From the cell containing the given text, extract its center point as [X, Y] coordinate. 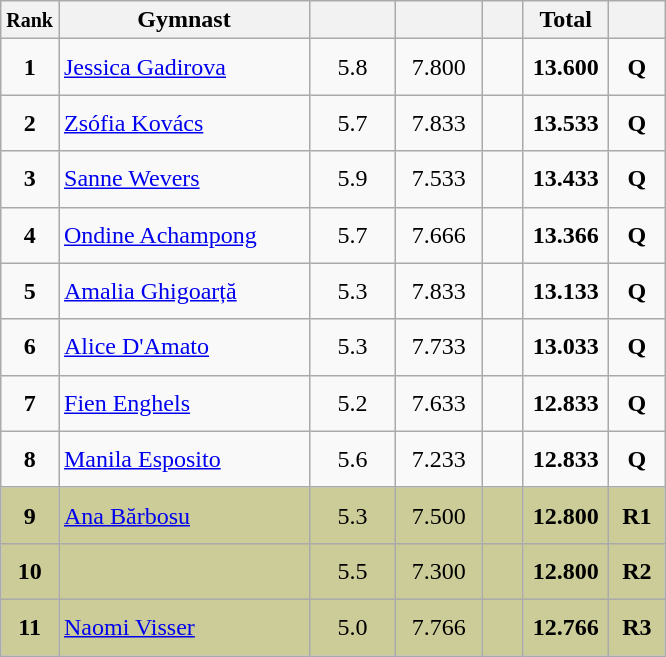
7.800 [439, 67]
1 [30, 67]
13.033 [566, 347]
13.600 [566, 67]
5 [30, 291]
Fien Enghels [184, 403]
R2 [637, 571]
5.5 [353, 571]
7.733 [439, 347]
5.2 [353, 403]
Gymnast [184, 20]
2 [30, 123]
13.366 [566, 235]
7.533 [439, 179]
R1 [637, 515]
7 [30, 403]
5.9 [353, 179]
Total [566, 20]
Alice D'Amato [184, 347]
7.500 [439, 515]
Rank [30, 20]
4 [30, 235]
7.666 [439, 235]
5.0 [353, 627]
12.766 [566, 627]
Ondine Achampong [184, 235]
7.633 [439, 403]
13.533 [566, 123]
Naomi Visser [184, 627]
11 [30, 627]
3 [30, 179]
R3 [637, 627]
5.8 [353, 67]
Ana Bărbosu [184, 515]
5.6 [353, 459]
7.766 [439, 627]
7.300 [439, 571]
13.133 [566, 291]
10 [30, 571]
Sanne Wevers [184, 179]
6 [30, 347]
Jessica Gadirova [184, 67]
9 [30, 515]
13.433 [566, 179]
8 [30, 459]
Manila Esposito [184, 459]
7.233 [439, 459]
Zsófia Kovács [184, 123]
Amalia Ghigoarță [184, 291]
